Return (X, Y) of the center of cell containing provided text 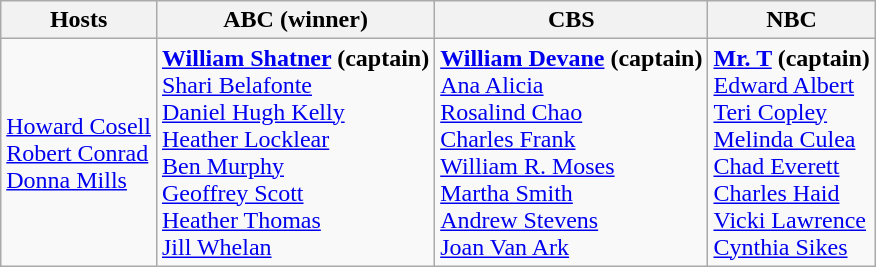
William Shatner (captain)Shari BelafonteDaniel Hugh KellyHeather LocklearBen MurphyGeoffrey ScottHeather ThomasJill Whelan (295, 152)
Mr. T (captain)Edward AlbertTeri CopleyMelinda CuleaChad EverettCharles HaidVicki LawrenceCynthia Sikes (792, 152)
ABC (winner) (295, 20)
NBC (792, 20)
CBS (572, 20)
Howard CosellRobert ConradDonna Mills (79, 152)
William Devane (captain)Ana AliciaRosalind ChaoCharles FrankWilliam R. MosesMartha SmithAndrew StevensJoan Van Ark (572, 152)
Hosts (79, 20)
